Capture the cell that displays the provided text and extract its [x, y] central coordinate. 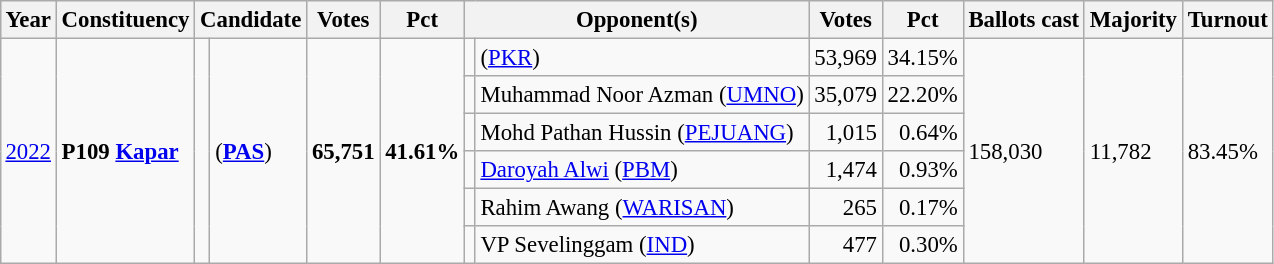
Ballots cast [1024, 20]
35,079 [846, 95]
34.15% [922, 57]
Constituency [125, 20]
Mohd Pathan Hussin (PEJUANG) [642, 133]
P109 Kapar [125, 151]
83.45% [1228, 151]
Majority [1133, 20]
41.61% [422, 151]
0.93% [922, 170]
477 [846, 245]
(PKR) [642, 57]
0.17% [922, 208]
Opponent(s) [636, 20]
11,782 [1133, 151]
265 [846, 208]
Turnout [1228, 20]
(PAS) [258, 151]
1,474 [846, 170]
22.20% [922, 95]
Daroyah Alwi (PBM) [642, 170]
0.30% [922, 245]
0.64% [922, 133]
Year [28, 20]
158,030 [1024, 151]
65,751 [344, 151]
VP Sevelinggam (IND) [642, 245]
Rahim Awang (WARISAN) [642, 208]
2022 [28, 151]
Muhammad Noor Azman (UMNO) [642, 95]
Candidate [251, 20]
1,015 [846, 133]
53,969 [846, 57]
